From the cell containing the given text, extract its center point as (X, Y) coordinate. 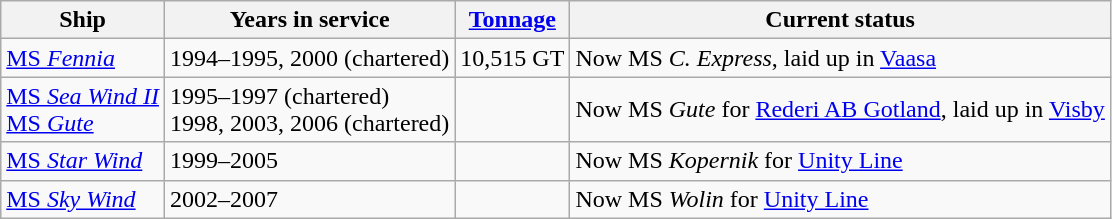
1994–1995, 2000 (chartered) (309, 58)
MS Sky Wind (83, 199)
Now MS Wolin for Unity Line (840, 199)
Tonnage (512, 20)
MS Star Wind (83, 161)
Years in service (309, 20)
1999–2005 (309, 161)
MS Fennia (83, 58)
Ship (83, 20)
Now MS Gute for Rederi AB Gotland, laid up in Visby (840, 110)
Now MS Kopernik for Unity Line (840, 161)
2002–2007 (309, 199)
MS Sea Wind IIMS Gute (83, 110)
1995–1997 (chartered)1998, 2003, 2006 (chartered) (309, 110)
Now MS C. Express, laid up in Vaasa (840, 58)
Current status (840, 20)
10,515 GT (512, 58)
